Find where the given text appears and provide that cell's center as (X, Y) coordinate. 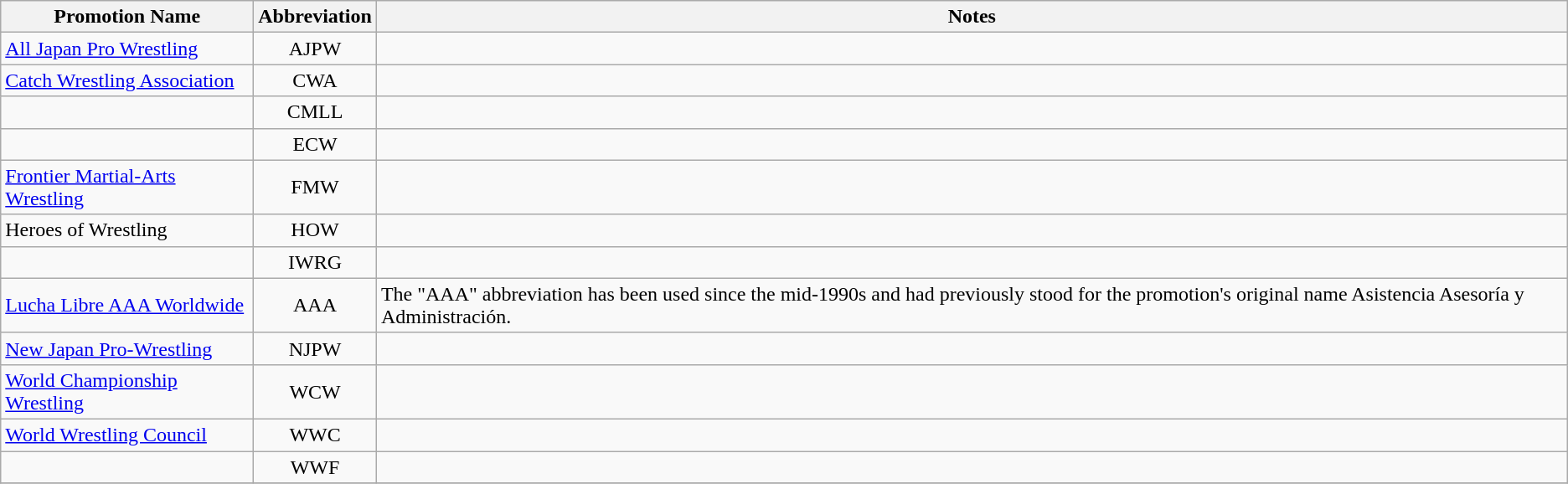
ECW (315, 144)
FMW (315, 188)
World Championship Wrestling (127, 392)
AJPW (315, 49)
IWRG (315, 262)
CMLL (315, 112)
World Wrestling Council (127, 435)
CWA (315, 80)
WWF (315, 466)
WWC (315, 435)
AAA (315, 305)
HOW (315, 230)
Promotion Name (127, 17)
All Japan Pro Wrestling (127, 49)
NJPW (315, 348)
Lucha Libre AAA Worldwide (127, 305)
Heroes of Wrestling (127, 230)
Notes (972, 17)
WCW (315, 392)
Abbreviation (315, 17)
Catch Wrestling Association (127, 80)
New Japan Pro-Wrestling (127, 348)
Frontier Martial-Arts Wrestling (127, 188)
